From the cell containing the given text, extract its center point as (x, y) coordinate. 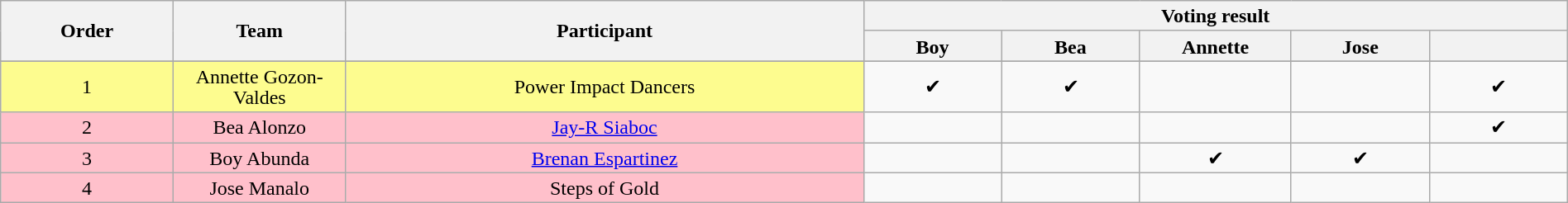
Steps of Gold (605, 188)
1 (88, 87)
Participant (605, 31)
Team (260, 31)
2 (88, 127)
Power Impact Dancers (605, 87)
3 (88, 157)
Order (88, 31)
Boy (933, 46)
Bea Alonzo (260, 127)
Annette Gozon-Valdes (260, 87)
Bea (1070, 46)
Jose (1360, 46)
Jose Manalo (260, 188)
Jay-R Siaboc (605, 127)
Annette (1216, 46)
Brenan Espartinez (605, 157)
4 (88, 188)
Voting result (1216, 17)
Boy Abunda (260, 157)
